Output the [X, Y] coordinate of the center of the cell containing the given text.  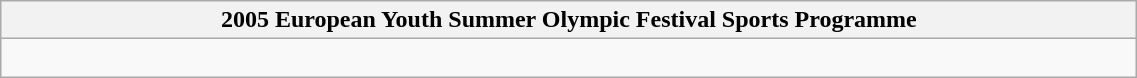
2005 European Youth Summer Olympic Festival Sports Programme [569, 20]
